Extract the (X, Y) coordinate from the center of the cell holding the provided text.  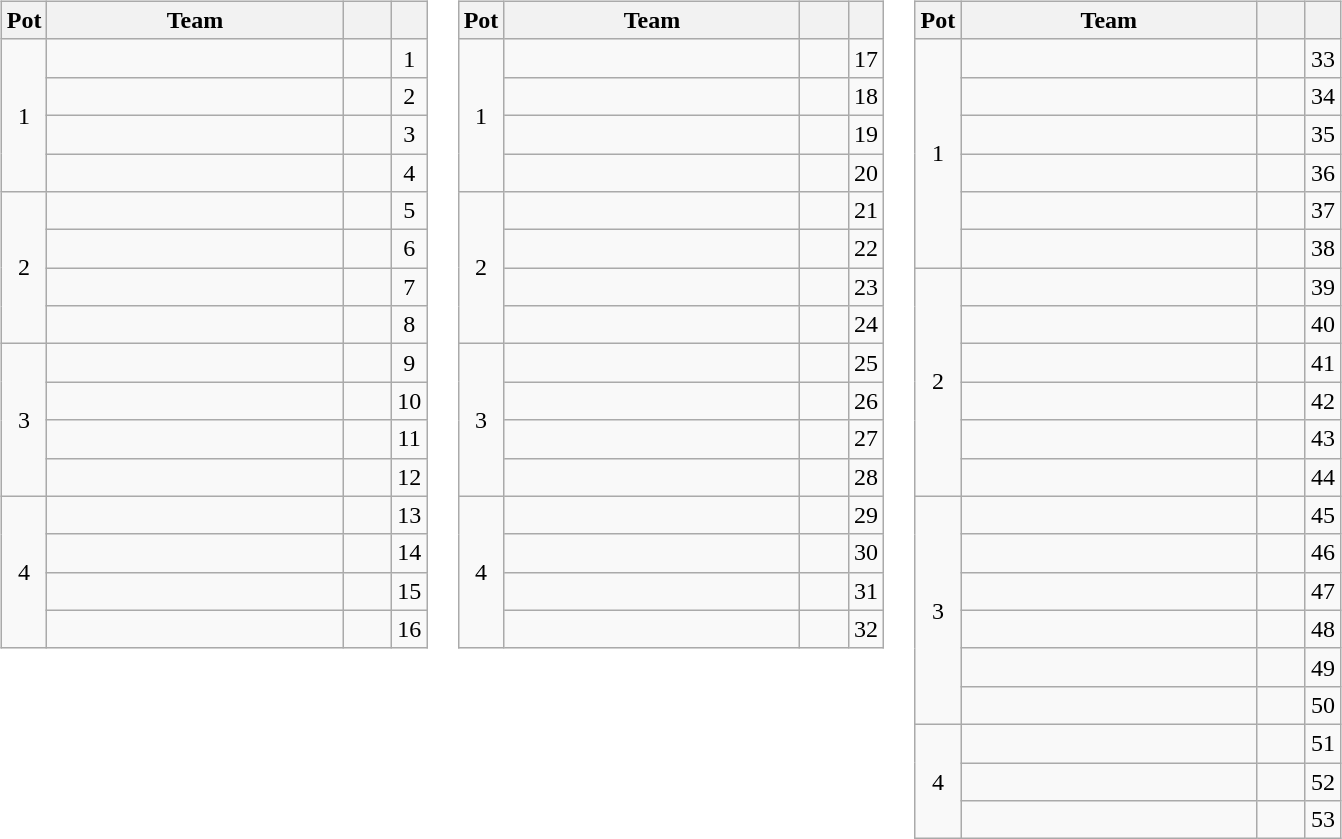
9 (410, 363)
7 (410, 287)
53 (1322, 820)
38 (1322, 249)
16 (410, 629)
24 (866, 325)
27 (866, 439)
32 (866, 629)
28 (866, 477)
19 (866, 134)
15 (410, 591)
20 (866, 173)
47 (1322, 591)
6 (410, 249)
12 (410, 477)
49 (1322, 667)
13 (410, 515)
50 (1322, 705)
5 (410, 211)
41 (1322, 363)
39 (1322, 287)
30 (866, 553)
51 (1322, 743)
33 (1322, 58)
35 (1322, 134)
45 (1322, 515)
23 (866, 287)
40 (1322, 325)
22 (866, 249)
29 (866, 515)
36 (1322, 173)
21 (866, 211)
14 (410, 553)
18 (866, 96)
34 (1322, 96)
26 (866, 401)
42 (1322, 401)
11 (410, 439)
31 (866, 591)
43 (1322, 439)
46 (1322, 553)
52 (1322, 781)
8 (410, 325)
10 (410, 401)
25 (866, 363)
37 (1322, 211)
48 (1322, 629)
44 (1322, 477)
17 (866, 58)
